Determine the [x, y] coordinate at the center of the cell enclosing the given text.  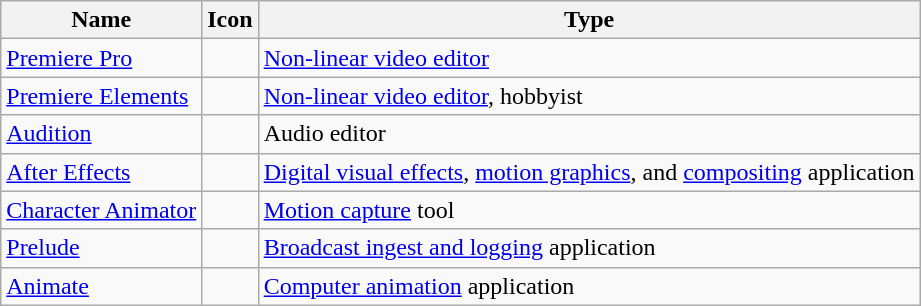
Type [589, 20]
Non-linear video editor [589, 58]
Non-linear video editor, hobbyist [589, 96]
Icon [230, 20]
Audio editor [589, 134]
Motion capture tool [589, 210]
Computer animation application [589, 286]
Digital visual effects, motion graphics, and compositing application [589, 172]
After Effects [102, 172]
Character Animator [102, 210]
Name [102, 20]
Broadcast ingest and logging application [589, 248]
Prelude [102, 248]
Premiere Elements [102, 96]
Audition [102, 134]
Animate [102, 286]
Premiere Pro [102, 58]
